Return the [X, Y] coordinate for the center point of the cell that contains the specified text.  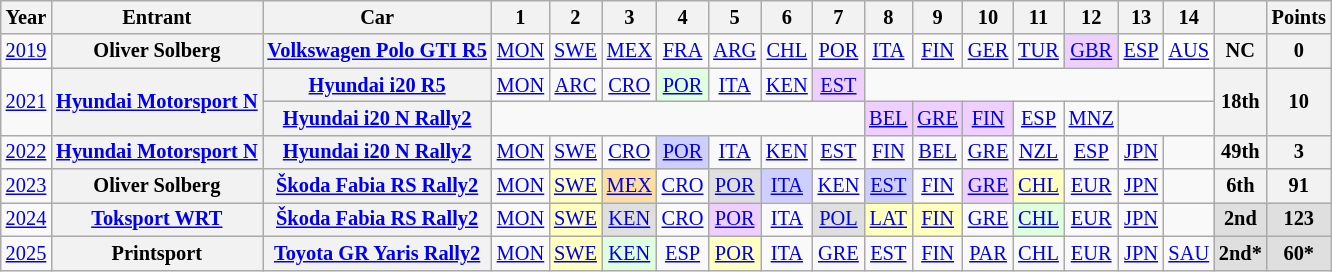
14 [1189, 17]
Printsport [156, 253]
2 [576, 17]
8 [888, 17]
GBR [1092, 51]
13 [1142, 17]
6th [1240, 186]
Points [1299, 17]
7 [839, 17]
9 [937, 17]
Hyundai i20 R5 [376, 85]
5 [734, 17]
2022 [26, 152]
LAT [888, 219]
2023 [26, 186]
0 [1299, 51]
NZL [1038, 152]
PAR [988, 253]
2024 [26, 219]
Car [376, 17]
ARC [576, 85]
NC [1240, 51]
2nd [1240, 219]
TUR [1038, 51]
60* [1299, 253]
91 [1299, 186]
12 [1092, 17]
ARG [734, 51]
Entrant [156, 17]
6 [787, 17]
2025 [26, 253]
11 [1038, 17]
Volkswagen Polo GTI R5 [376, 51]
FRA [683, 51]
4 [683, 17]
AUS [1189, 51]
1 [520, 17]
18th [1240, 102]
MNZ [1092, 118]
49th [1240, 152]
123 [1299, 219]
Toksport WRT [156, 219]
Toyota GR Yaris Rally2 [376, 253]
GER [988, 51]
2021 [26, 102]
POL [839, 219]
Year [26, 17]
2019 [26, 51]
SAU [1189, 253]
2nd* [1240, 253]
